Locate the cell with the specified text and output its (X, Y) center coordinate. 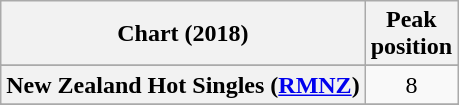
8 (411, 85)
Peakposition (411, 34)
Chart (2018) (183, 34)
New Zealand Hot Singles (RMNZ) (183, 85)
